Determine the [X, Y] coordinate at the center of the cell enclosing the given text.  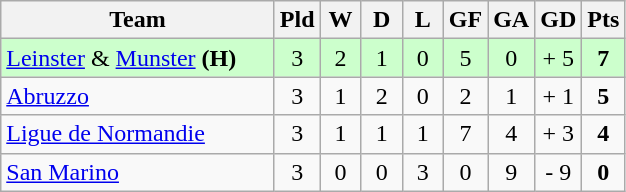
GA [512, 20]
+ 1 [558, 96]
Ligue de Normandie [138, 134]
Abruzzo [138, 96]
Pld [297, 20]
L [422, 20]
W [340, 20]
GD [558, 20]
GF [465, 20]
San Marino [138, 172]
D [382, 20]
+ 5 [558, 58]
+ 3 [558, 134]
9 [512, 172]
Pts [604, 20]
Leinster & Munster (H) [138, 58]
- 9 [558, 172]
Team [138, 20]
